Scan for the cell matching the given text and deliver its [X, Y] coordinate at center. 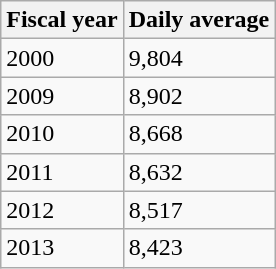
Fiscal year [62, 20]
2013 [62, 248]
2010 [62, 134]
8,668 [199, 134]
2000 [62, 58]
8,517 [199, 210]
Daily average [199, 20]
9,804 [199, 58]
2011 [62, 172]
2009 [62, 96]
8,423 [199, 248]
8,902 [199, 96]
8,632 [199, 172]
2012 [62, 210]
